From the cell containing the given text, extract its center point as [X, Y] coordinate. 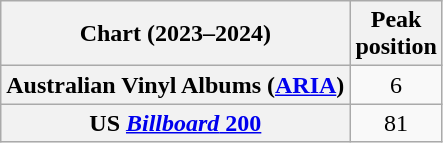
Australian Vinyl Albums (ARIA) [176, 85]
Peakposition [396, 34]
6 [396, 85]
US Billboard 200 [176, 123]
Chart (2023–2024) [176, 34]
81 [396, 123]
